Identify which cell holds the provided text, then report its [x, y] central coordinate. 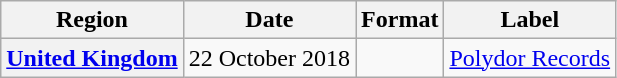
Date [269, 20]
Polydor Records [530, 58]
Region [92, 20]
22 October 2018 [269, 58]
Format [400, 20]
Label [530, 20]
United Kingdom [92, 58]
